Provide the (x, y) coordinate of the cell's center where the given text is located.  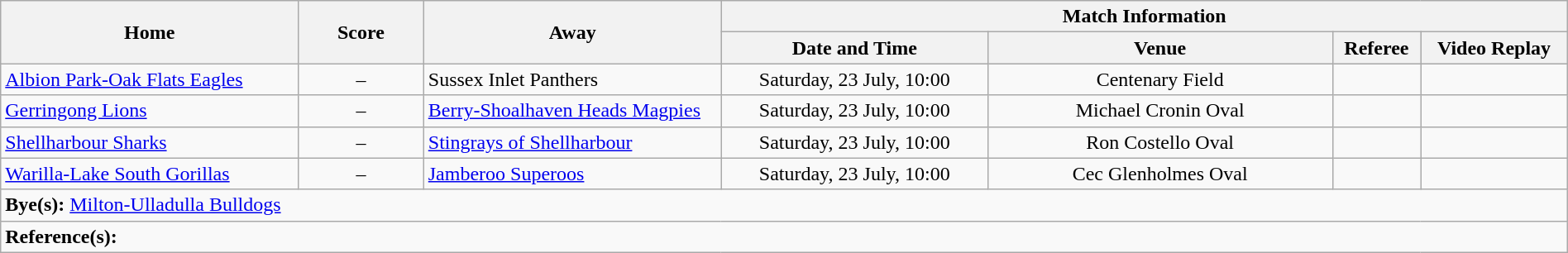
Reference(s): (784, 236)
Match Information (1145, 17)
Video Replay (1494, 48)
Cec Glenholmes Oval (1159, 174)
Shellharbour Sharks (150, 142)
Away (572, 32)
Gerringong Lions (150, 111)
Referee (1376, 48)
Date and Time (854, 48)
Michael Cronin Oval (1159, 111)
Stingrays of Shellharbour (572, 142)
Centenary Field (1159, 79)
Berry-Shoalhaven Heads Magpies (572, 111)
Albion Park-Oak Flats Eagles (150, 79)
Ron Costello Oval (1159, 142)
Score (361, 32)
Sussex Inlet Panthers (572, 79)
Venue (1159, 48)
Bye(s): Milton-Ulladulla Bulldogs (784, 205)
Jamberoo Superoos (572, 174)
Warilla-Lake South Gorillas (150, 174)
Home (150, 32)
